Determine the (X, Y) coordinate at the center of the cell enclosing the given text.  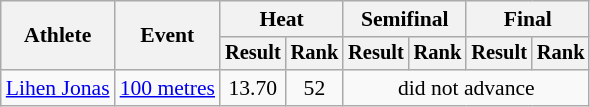
13.70 (253, 88)
Lihen Jonas (58, 88)
Semifinal (404, 19)
Athlete (58, 36)
Event (168, 36)
52 (315, 88)
Heat (282, 19)
Final (528, 19)
100 metres (168, 88)
did not advance (466, 88)
